Locate the cell with the specified text and output its [X, Y] center coordinate. 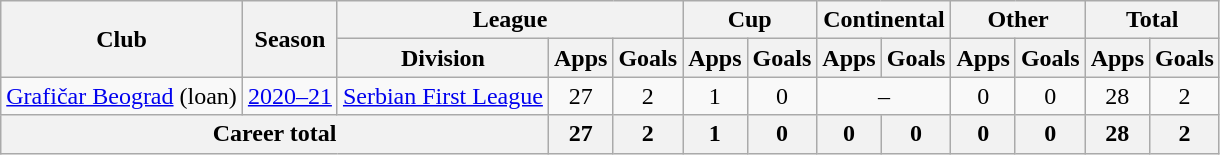
Other [1018, 20]
Division [442, 58]
2020–21 [290, 96]
Career total [275, 134]
Season [290, 39]
Serbian First League [442, 96]
Continental [884, 20]
Total [1152, 20]
Club [122, 39]
– [884, 96]
League [510, 20]
Grafičar Beograd (loan) [122, 96]
Cup [750, 20]
